Search for the cell housing the specified text and yield its (X, Y) center coordinate. 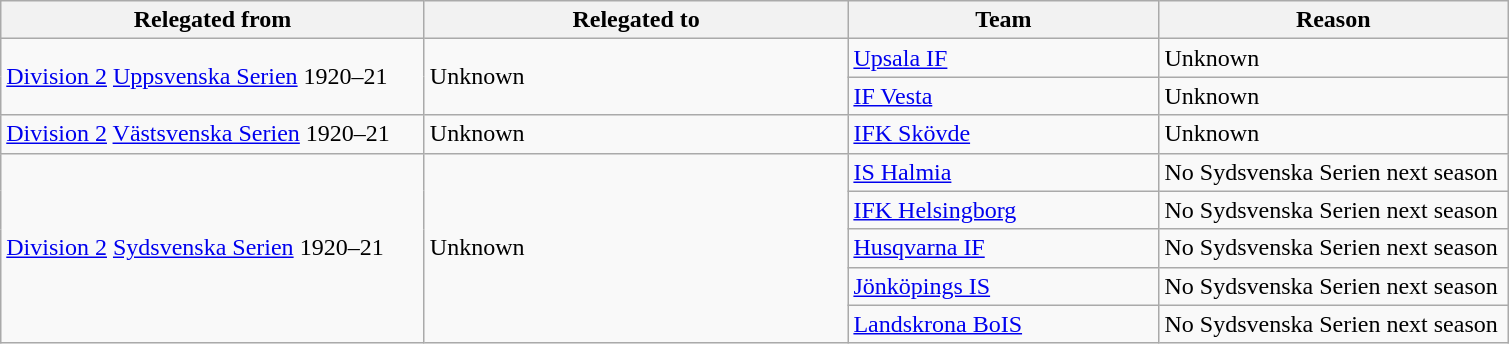
Landskrona BoIS (1004, 324)
Husqvarna IF (1004, 248)
Division 2 Uppsvenska Serien 1920–21 (213, 77)
Division 2 Sydsvenska Serien 1920–21 (213, 248)
Jönköpings IS (1004, 286)
IFK Skövde (1004, 134)
IF Vesta (1004, 96)
IFK Helsingborg (1004, 210)
Team (1004, 20)
Reason (1334, 20)
Relegated to (636, 20)
Relegated from (213, 20)
Upsala IF (1004, 58)
Division 2 Västsvenska Serien 1920–21 (213, 134)
IS Halmia (1004, 172)
